Provide the [X, Y] coordinate of the cell's center where the given text is located.  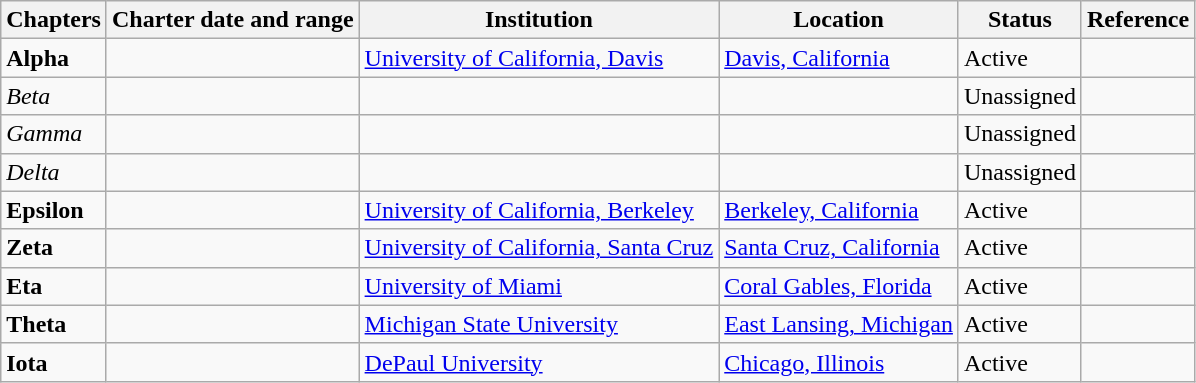
Coral Gables, Florida [839, 286]
Chapters [54, 20]
University of Miami [539, 286]
Charter date and range [232, 20]
University of California, Berkeley [539, 210]
East Lansing, Michigan [839, 324]
Eta [54, 286]
Gamma [54, 134]
Beta [54, 96]
Epsilon [54, 210]
Location [839, 20]
Delta [54, 172]
Santa Cruz, California [839, 248]
Institution [539, 20]
University of California, Santa Cruz [539, 248]
DePaul University [539, 362]
Michigan State University [539, 324]
Chicago, Illinois [839, 362]
Alpha [54, 58]
Theta [54, 324]
Reference [1138, 20]
Zeta [54, 248]
Status [1020, 20]
Iota [54, 362]
Berkeley, California [839, 210]
University of California, Davis [539, 58]
Davis, California [839, 58]
